Pinpoint the cell where the given text exists, returning its (X, Y) midpoint coordinate. 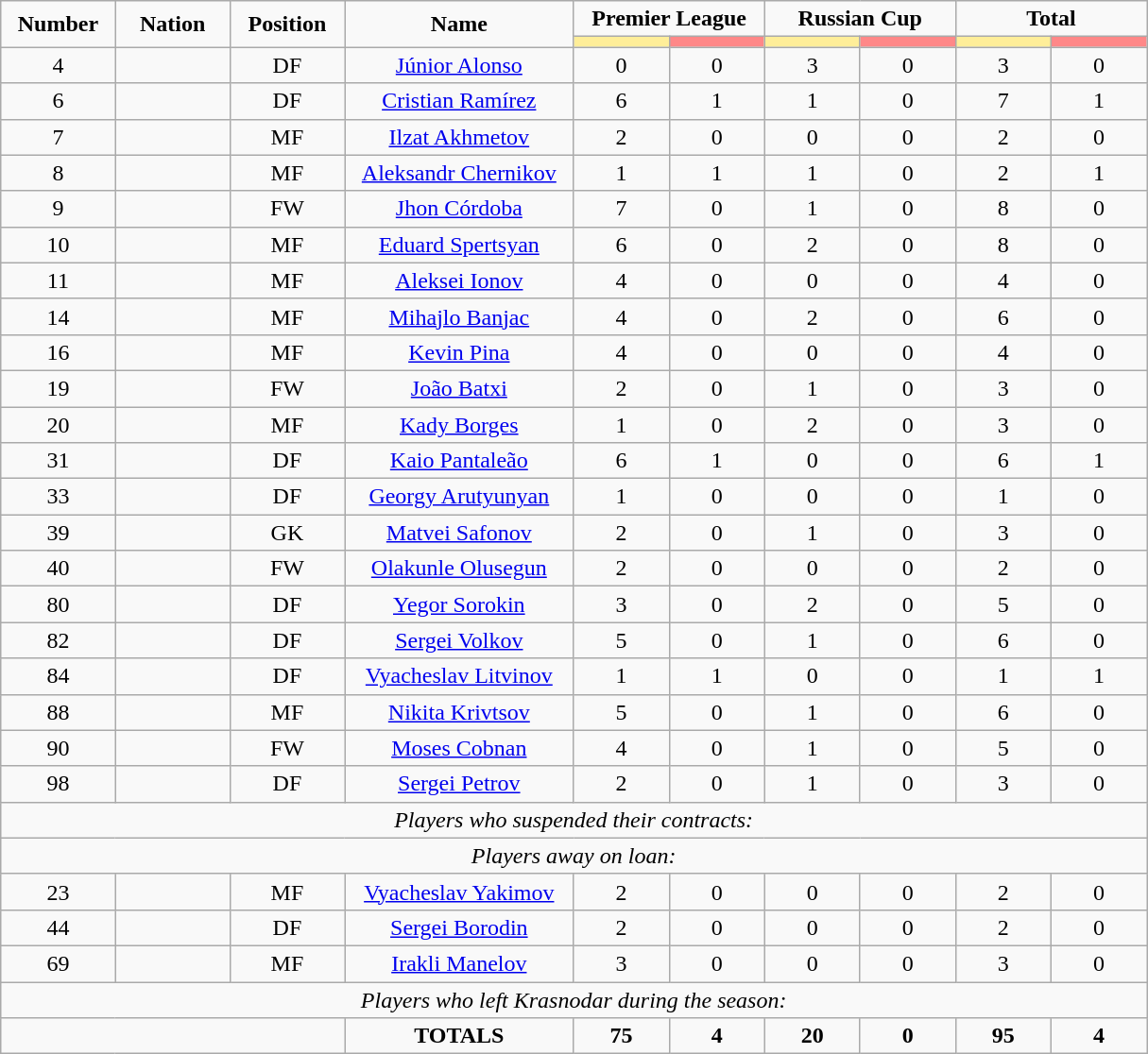
9 (59, 209)
Mihajlo Banjac (459, 316)
Cristian Ramírez (459, 101)
80 (59, 604)
Ilzat Akhmetov (459, 137)
82 (59, 640)
Yegor Sorokin (459, 604)
Sergei Borodin (459, 927)
Georgy Arutyunyan (459, 497)
Vyacheslav Yakimov (459, 892)
44 (59, 927)
Sergei Volkov (459, 640)
23 (59, 892)
84 (59, 676)
Nikita Krivtsov (459, 712)
11 (59, 280)
TOTALS (459, 1036)
Eduard Spertsyan (459, 245)
Kaio Pantaleão (459, 461)
Aleksei Ionov (459, 280)
75 (622, 1036)
19 (59, 388)
98 (59, 784)
Aleksandr Chernikov (459, 173)
10 (59, 245)
Premier League (669, 19)
14 (59, 316)
Players who suspended their contracts: (574, 820)
Kevin Pina (459, 352)
Total (1051, 19)
Nation (172, 25)
Players away on loan: (574, 856)
95 (1003, 1036)
Position (287, 25)
Júnior Alonso (459, 65)
Number (59, 25)
Name (459, 25)
Moses Cobnan (459, 748)
Jhon Córdoba (459, 209)
Players who left Krasnodar during the season: (574, 1000)
40 (59, 569)
88 (59, 712)
Irakli Manelov (459, 963)
Matvei Safonov (459, 533)
Russian Cup (860, 19)
Vyacheslav Litvinov (459, 676)
90 (59, 748)
69 (59, 963)
Kady Borges (459, 424)
31 (59, 461)
João Batxi (459, 388)
GK (287, 533)
16 (59, 352)
Olakunle Olusegun (459, 569)
33 (59, 497)
Sergei Petrov (459, 784)
39 (59, 533)
